Scan for the cell matching the given text and deliver its (X, Y) coordinate at center. 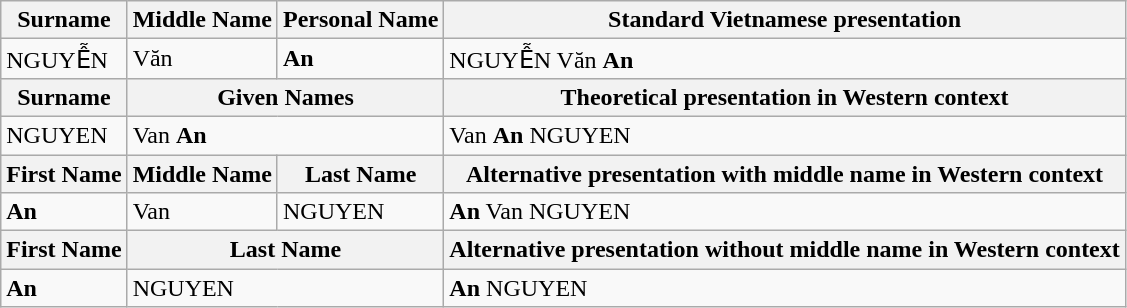
An Van NGUYEN (784, 212)
Van An NGUYEN (784, 135)
Personal Name (360, 20)
Van (202, 212)
Given Names (286, 97)
NGUYỄN Văn An (784, 59)
Văn (202, 59)
Alternative presentation with middle name in Western context (784, 173)
An NGUYEN (784, 288)
NGUYỄN (64, 59)
Van An (286, 135)
Theoretical presentation in Western context (784, 97)
Standard Vietnamese presentation (784, 20)
Alternative presentation without middle name in Western context (784, 250)
